Find where the given text appears and provide that cell's center as [x, y] coordinate. 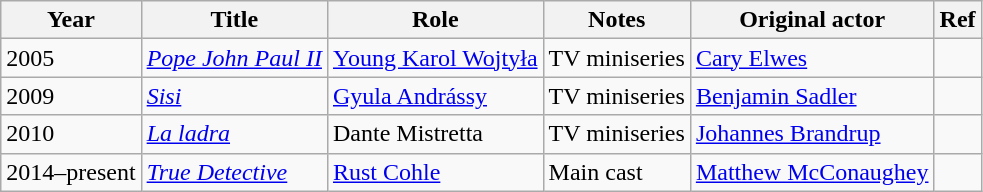
Dante Mistretta [435, 134]
Main cast [616, 172]
Role [435, 20]
Pope John Paul II [234, 58]
True Detective [234, 172]
Gyula Andrássy [435, 96]
Ref [958, 20]
Notes [616, 20]
Title [234, 20]
Matthew McConaughey [812, 172]
Rust Cohle [435, 172]
2005 [71, 58]
Benjamin Sadler [812, 96]
2010 [71, 134]
La ladra [234, 134]
Young Karol Wojtyła [435, 58]
Cary Elwes [812, 58]
Original actor [812, 20]
2009 [71, 96]
Year [71, 20]
Johannes Brandrup [812, 134]
2014–present [71, 172]
Sisi [234, 96]
